Detect which cell encompasses the target text, then output its (X, Y) center coordinate. 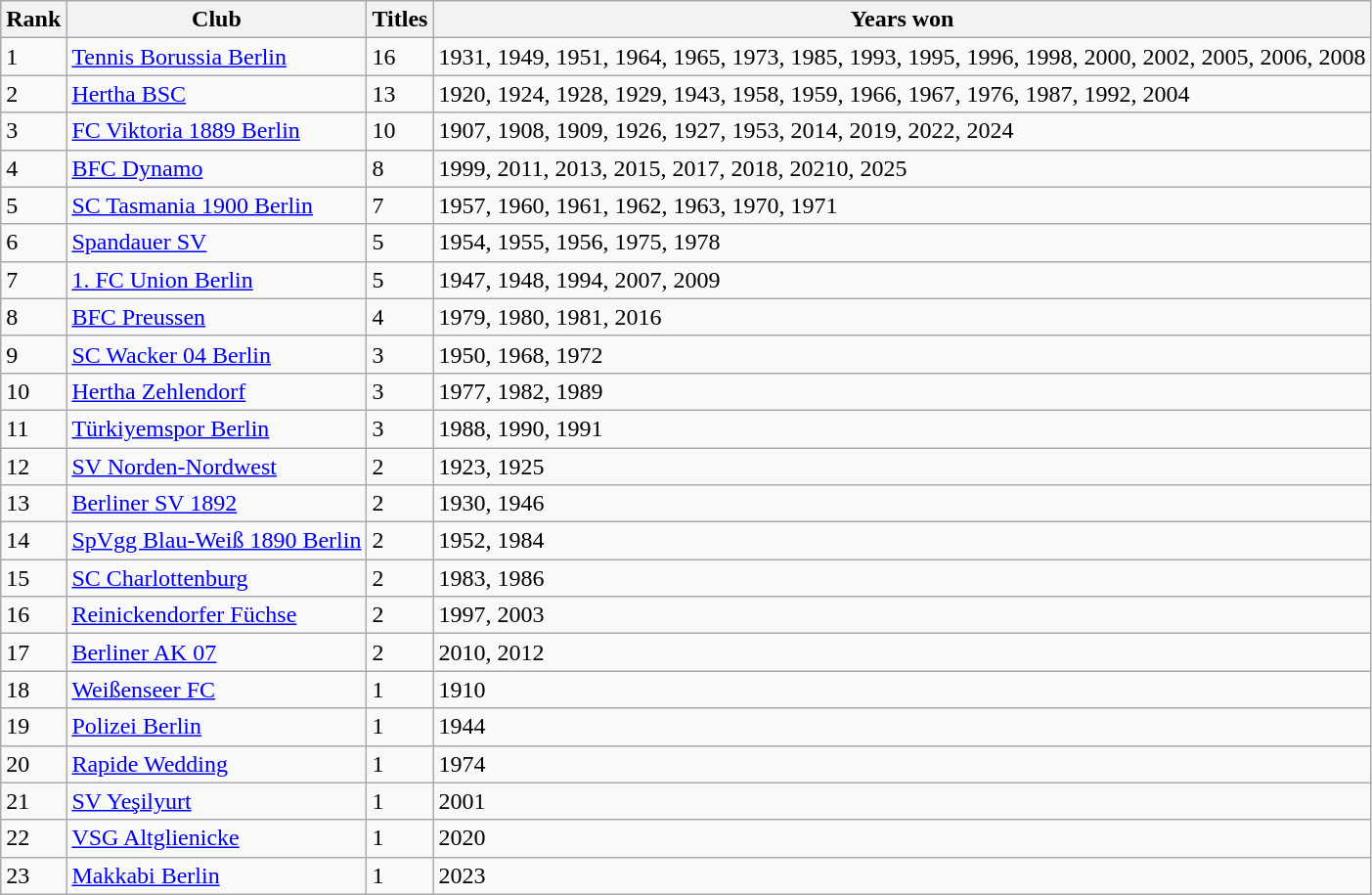
2001 (902, 801)
Hertha Zehlendorf (217, 391)
Years won (902, 20)
VSG Altglienicke (217, 838)
19 (33, 727)
1910 (902, 690)
Tennis Borussia Berlin (217, 57)
Club (217, 20)
Türkiyemspor Berlin (217, 428)
1979, 1980, 1981, 2016 (902, 317)
1954, 1955, 1956, 1975, 1978 (902, 243)
1950, 1968, 1972 (902, 354)
14 (33, 541)
15 (33, 578)
Rank (33, 20)
Reinickendorfer Füchse (217, 615)
18 (33, 690)
1997, 2003 (902, 615)
1930, 1946 (902, 504)
1947, 1948, 1994, 2007, 2009 (902, 280)
Hertha BSC (217, 94)
SpVgg Blau-Weiß 1890 Berlin (217, 541)
SC Wacker 04 Berlin (217, 354)
12 (33, 467)
SV Yeşilyurt (217, 801)
1952, 1984 (902, 541)
1931, 1949, 1951, 1964, 1965, 1973, 1985, 1993, 1995, 1996, 1998, 2000, 2002, 2005, 2006, 2008 (902, 57)
1920, 1924, 1928, 1929, 1943, 1958, 1959, 1966, 1967, 1976, 1987, 1992, 2004 (902, 94)
17 (33, 652)
SC Tasmania 1900 Berlin (217, 205)
Titles (400, 20)
1977, 1982, 1989 (902, 391)
1957, 1960, 1961, 1962, 1963, 1970, 1971 (902, 205)
23 (33, 875)
1907, 1908, 1909, 1926, 1927, 1953, 2014, 2019, 2022, 2024 (902, 131)
Rapide Wedding (217, 764)
2020 (902, 838)
1944 (902, 727)
1. FC Union Berlin (217, 280)
FC Viktoria 1889 Berlin (217, 131)
1923, 1925 (902, 467)
Makkabi Berlin (217, 875)
SC Charlottenburg (217, 578)
Spandauer SV (217, 243)
1974 (902, 764)
6 (33, 243)
Berliner SV 1892 (217, 504)
9 (33, 354)
SV Norden-Nordwest (217, 467)
2010, 2012 (902, 652)
11 (33, 428)
BFC Dynamo (217, 168)
2023 (902, 875)
Weißenseer FC (217, 690)
22 (33, 838)
20 (33, 764)
1983, 1986 (902, 578)
1988, 1990, 1991 (902, 428)
1999, 2011, 2013, 2015, 2017, 2018, 20210, 2025 (902, 168)
Berliner AK 07 (217, 652)
BFC Preussen (217, 317)
Polizei Berlin (217, 727)
21 (33, 801)
